Scan for the cell matching the given text and deliver its (X, Y) coordinate at center. 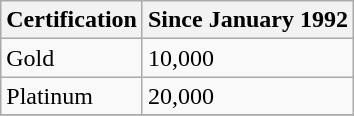
10,000 (248, 58)
Certification (72, 20)
Since January 1992 (248, 20)
Gold (72, 58)
20,000 (248, 96)
Platinum (72, 96)
